From the cell containing the given text, extract its center point as [x, y] coordinate. 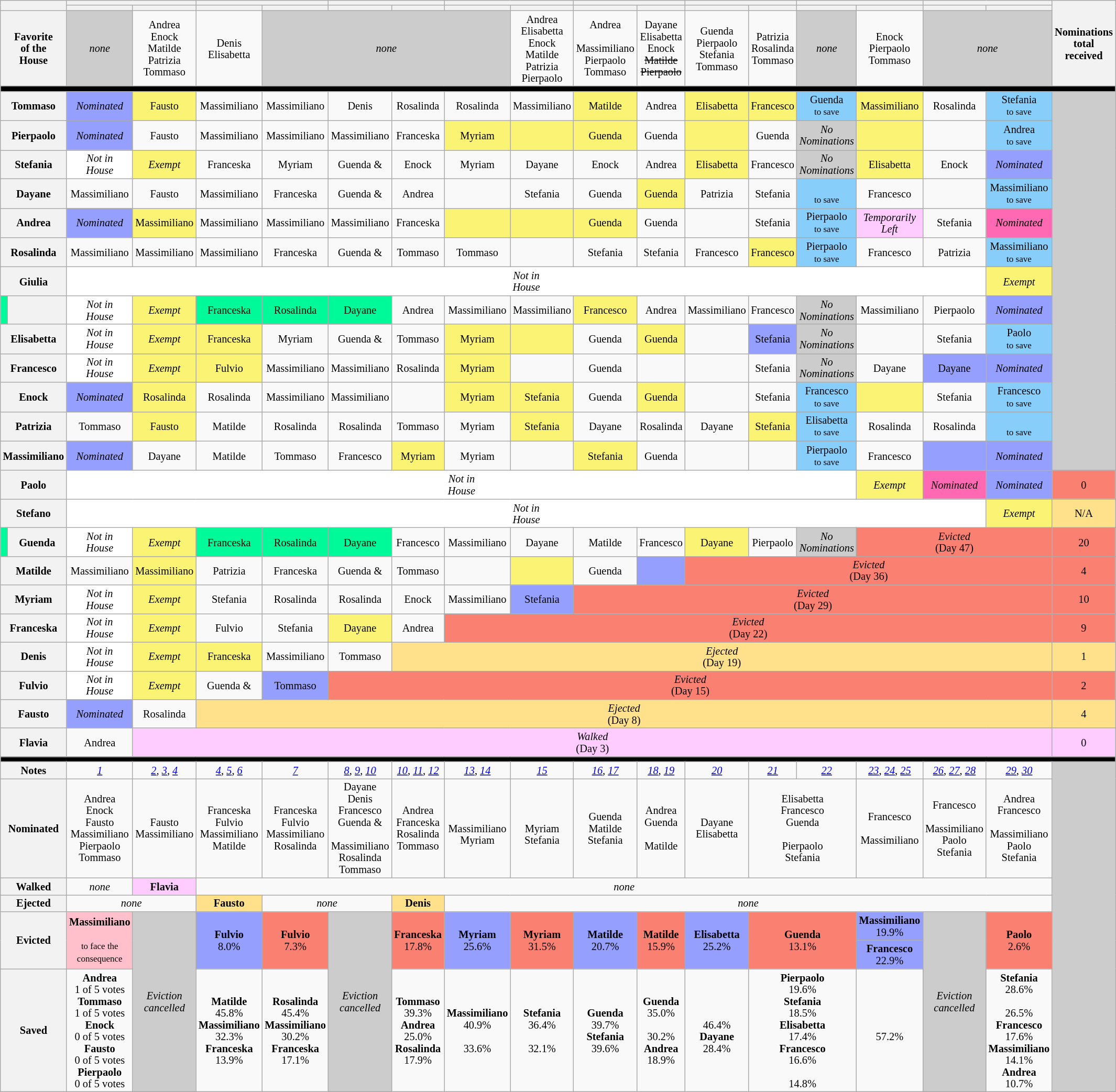
DayaneElisabettaEnockMatildePierpaolo [661, 48]
Notes [34, 770]
9 [1084, 627]
DenisElisabetta [229, 48]
13, 14 [477, 770]
AndreaMassimilianoPierpaoloTommaso [606, 48]
Matilde20.7% [606, 940]
AndreaFrancescoMassimilianoPaoloStefania [1019, 828]
GuendaPierpaoloStefaniaTommaso [717, 48]
Ejected(Day 19) [722, 657]
2, 3, 4 [165, 770]
Myriam25.6% [477, 940]
Walked [34, 886]
21 [773, 770]
2 [1084, 685]
Elisabettato save [827, 426]
15 [542, 770]
MassimilianoMyriam [477, 828]
Rosalinda45.4%Massimiliano30.2%Franceska17.1% [295, 1031]
FaustoMassimiliano [165, 828]
18, 19 [661, 770]
Fulvio7.3% [295, 940]
Pierpaolo19.6%Stefania18.5%Elisabetta17.4%Francesco16.6%14.8% [803, 1031]
Matilde15.9% [661, 940]
7 [295, 770]
Evicted(Day 15) [691, 685]
Stefania36.4%32.1% [542, 1031]
Paolo [34, 485]
AndreaEnockMatildePatriziaTommaso [165, 48]
Franceska17.8% [418, 940]
Stefania28.6%26.5%Francesco17.6%Massimiliano14.1%Andrea10.7% [1019, 1031]
Fulvio8.0% [229, 940]
46.4%Dayane28.4% [717, 1031]
Evicted(Day 22) [748, 627]
10, 11, 12 [418, 770]
Tommaso39.3%Andrea25.0%Rosalinda17.9% [418, 1031]
Paolo2.6% [1019, 940]
N/A [1084, 513]
26, 27, 28 [955, 770]
Francesco22.9% [890, 954]
FranceskaFulvioMassimilianoRosalinda [295, 828]
Ejected(Day 8) [624, 713]
TemporarilyLeft [890, 223]
Stefaniato save [1019, 106]
EnockPierpaoloTommaso [890, 48]
DayaneElisabetta [717, 828]
8, 9, 10 [360, 770]
16, 17 [606, 770]
AndreaEnockFaustoMassimilianoPierpaoloTommaso [100, 828]
Walked(Day 3) [592, 743]
MyriamStefania [542, 828]
Stefano [34, 513]
23, 24, 25 [890, 770]
Evicted(Day 36) [869, 571]
57.2% [890, 1031]
Evicted [34, 940]
Saved [34, 1031]
FranceskaFulvioMassimilianoMatilde [229, 828]
AndreaGuendaMatilde [661, 828]
Massimilianoto face the consequence [100, 940]
Matilde45.8%Massimiliano32.3%Franceska13.9% [229, 1031]
PatriziaRosalindaTommaso [773, 48]
GuendaMatildeStefania [606, 828]
FrancescoMassimiliano [890, 828]
Favoriteof theHouse [34, 48]
Elisabetta25.2% [717, 940]
FrancescoMassimilianoPaoloStefania [955, 828]
22 [827, 770]
ElisabettaFrancescoGuendaPierpaoloStefania [803, 828]
Myriam31.5% [542, 940]
29, 30 [1019, 770]
Nominationstotalreceived [1084, 43]
AndreaElisabettaEnockMatildePatriziaPierpaolo [542, 48]
Paoloto save [1019, 339]
Andrea1 of 5 votesTommaso1 of 5 votesEnock0 of 5 votesFausto0 of 5 votesPierpaolo0 of 5 votes [100, 1031]
Evicted(Day 47) [955, 542]
10 [1084, 599]
Guendato save [827, 106]
Massimiliano19.9% [890, 926]
DayaneDenisFrancescoGuenda &MassimilianoRosalindaTommaso [360, 828]
Guenda35.0%30.2%Andrea18.9% [661, 1031]
Andreato save [1019, 135]
Ejected [34, 903]
Massimiliano40.9%33.6% [477, 1031]
Guenda39.7%Stefania39.6% [606, 1031]
Guenda13.1% [803, 940]
Giulia [34, 281]
Evicted(Day 29) [813, 599]
AndreaFranceskaRosalindaTommaso [418, 828]
4, 5, 6 [229, 770]
